Output the [x, y] coordinate of the center of the cell containing the given text.  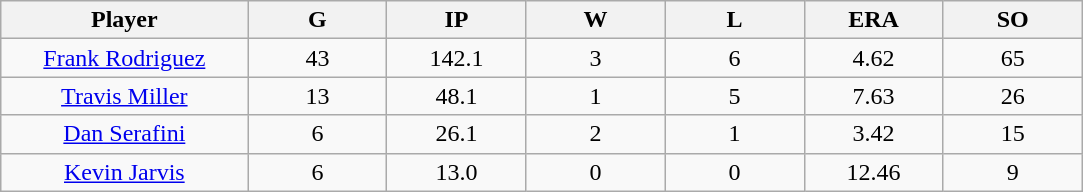
12.46 [874, 172]
13.0 [456, 172]
Kevin Jarvis [124, 172]
65 [1012, 58]
IP [456, 20]
5 [734, 96]
L [734, 20]
7.63 [874, 96]
15 [1012, 134]
26 [1012, 96]
Player [124, 20]
Travis Miller [124, 96]
43 [318, 58]
Dan Serafini [124, 134]
142.1 [456, 58]
4.62 [874, 58]
48.1 [456, 96]
W [596, 20]
9 [1012, 172]
SO [1012, 20]
G [318, 20]
26.1 [456, 134]
Frank Rodriguez [124, 58]
3.42 [874, 134]
13 [318, 96]
3 [596, 58]
2 [596, 134]
ERA [874, 20]
